Extract the [x, y] coordinate from the center of the cell holding the provided text.  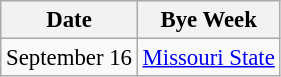
Missouri State [208, 58]
Bye Week [208, 20]
September 16 [69, 58]
Date [69, 20]
